Return [X, Y] of the center of cell containing provided text 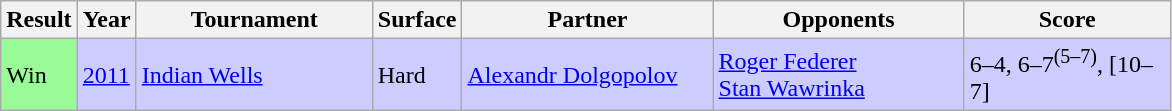
Tournament [254, 20]
2011 [106, 75]
Score [1067, 20]
Hard [417, 75]
Partner [588, 20]
Opponents [838, 20]
Surface [417, 20]
Roger Federer Stan Wawrinka [838, 75]
6–4, 6–7(5–7), [10–7] [1067, 75]
Result [39, 20]
Year [106, 20]
Indian Wells [254, 75]
Win [39, 75]
Alexandr Dolgopolov [588, 75]
